From the cell containing the given text, extract its center point as [x, y] coordinate. 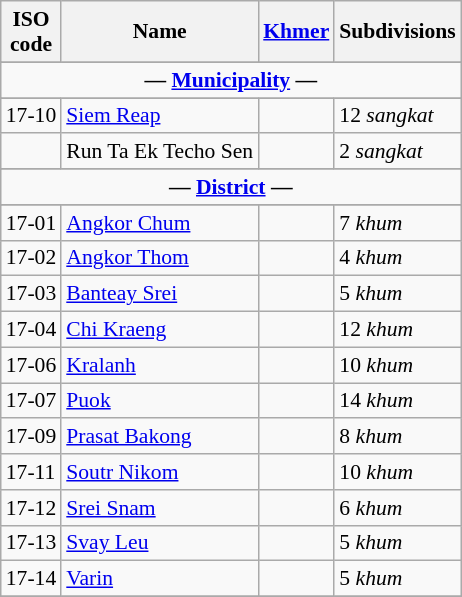
17-03 [31, 294]
17-13 [31, 543]
2 sangkat [398, 152]
— District — [231, 187]
17-14 [31, 579]
Run Ta Ek Techo Sen [160, 152]
Siem Reap [160, 116]
Name [160, 32]
17-09 [31, 437]
Chi Kraeng [160, 330]
17-12 [31, 508]
17-02 [31, 258]
12 khum [398, 330]
ISOcode [31, 32]
17-04 [31, 330]
7 khum [398, 223]
Soutr Nikom [160, 472]
Puok [160, 401]
17-06 [31, 365]
17-11 [31, 472]
8 khum [398, 437]
12 sangkat [398, 116]
4 khum [398, 258]
Banteay Srei [160, 294]
Kralanh [160, 365]
— Municipality — [231, 80]
Subdivisions [398, 32]
Srei Snam [160, 508]
17-07 [31, 401]
Angkor Chum [160, 223]
Khmer [296, 32]
Svay Leu [160, 543]
Angkor Thom [160, 258]
17-10 [31, 116]
14 khum [398, 401]
17-01 [31, 223]
Prasat Bakong [160, 437]
Varin [160, 579]
6 khum [398, 508]
